Identify which cell holds the provided text, then report its (X, Y) central coordinate. 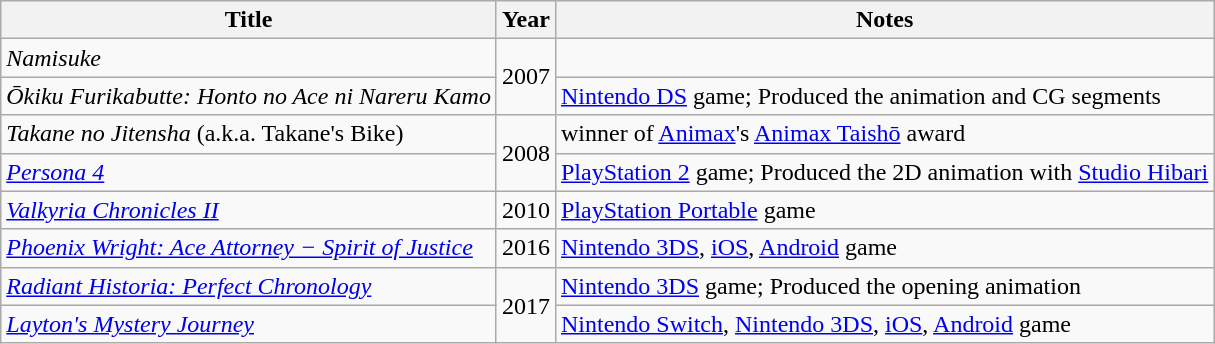
2008 (526, 153)
winner of Animax's Animax Taishō award (884, 134)
Radiant Historia: Perfect Chronology (249, 286)
PlayStation 2 game; Produced the 2D animation with Studio Hibari (884, 172)
PlayStation Portable game (884, 210)
Namisuke (249, 58)
Ōkiku Furikabutte: Honto no Ace ni Nareru Kamo (249, 96)
2017 (526, 305)
Layton's Mystery Journey (249, 324)
Nintendo 3DS, iOS, Android game (884, 248)
Title (249, 20)
Nintendo 3DS game; Produced the opening animation (884, 286)
Phoenix Wright: Ace Attorney − Spirit of Justice (249, 248)
2010 (526, 210)
Valkyria Chronicles II (249, 210)
2016 (526, 248)
Nintendo Switch, Nintendo 3DS, iOS, Android game (884, 324)
Nintendo DS game; Produced the animation and CG segments (884, 96)
2007 (526, 77)
Year (526, 20)
Persona 4 (249, 172)
Takane no Jitensha (a.k.a. Takane's Bike) (249, 134)
Notes (884, 20)
